For the text-containing cell, return its midpoint in [X, Y] coordinate format. 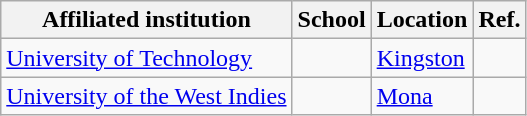
Affiliated institution [146, 20]
School [332, 20]
University of Technology [146, 58]
Ref. [500, 20]
University of the West Indies [146, 96]
Kingston [422, 58]
Mona [422, 96]
Location [422, 20]
